Search for the cell housing the specified text and yield its (X, Y) center coordinate. 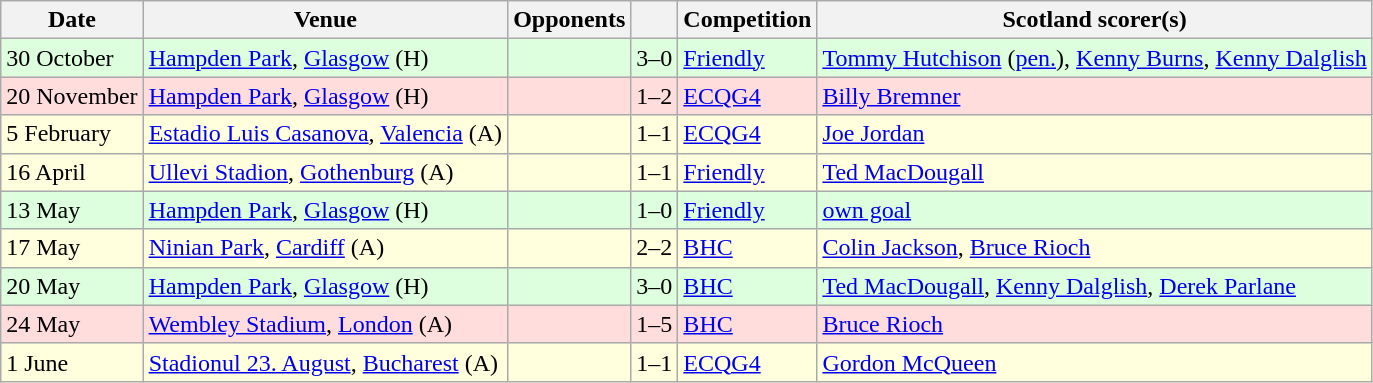
20 May (72, 286)
Competition (748, 20)
2–2 (654, 248)
Date (72, 20)
Estadio Luis Casanova, Valencia (A) (326, 134)
17 May (72, 248)
24 May (72, 324)
16 April (72, 172)
Ted MacDougall, Kenny Dalglish, Derek Parlane (1094, 286)
Stadionul 23. August, Bucharest (A) (326, 362)
Bruce Rioch (1094, 324)
Ted MacDougall (1094, 172)
Opponents (570, 20)
Colin Jackson, Bruce Rioch (1094, 248)
Joe Jordan (1094, 134)
1–0 (654, 210)
own goal (1094, 210)
13 May (72, 210)
Tommy Hutchison (pen.), Kenny Burns, Kenny Dalglish (1094, 58)
5 February (72, 134)
20 November (72, 96)
Billy Bremner (1094, 96)
Gordon McQueen (1094, 362)
Ullevi Stadion, Gothenburg (A) (326, 172)
1–2 (654, 96)
30 October (72, 58)
1 June (72, 362)
1–5 (654, 324)
Wembley Stadium, London (A) (326, 324)
Venue (326, 20)
Scotland scorer(s) (1094, 20)
Ninian Park, Cardiff (A) (326, 248)
